Output the [X, Y] coordinate of the center of the cell containing the given text.  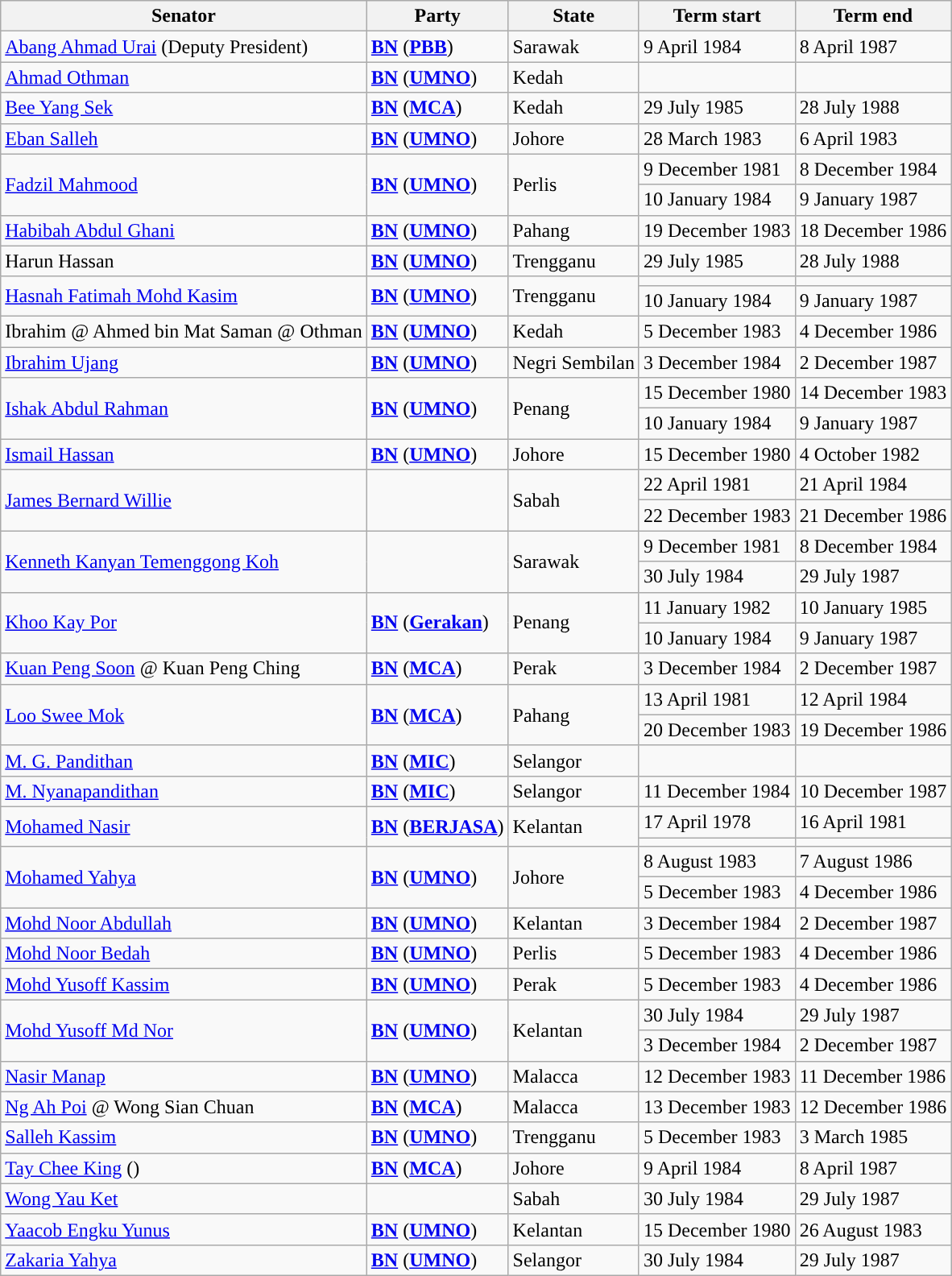
Salleh Kassim [184, 1137]
10 December 1987 [873, 791]
13 April 1981 [717, 699]
Ibrahim @ Ahmed bin Mat Saman @ Othman [184, 331]
Ishak Abdul Rahman [184, 408]
Zakaria Yahya [184, 1260]
Kenneth Kanyan Temenggong Koh [184, 561]
Ismail Hassan [184, 454]
11 December 1986 [873, 1076]
M. G. Pandithan [184, 760]
Fadzil Mahmood [184, 184]
22 December 1983 [717, 516]
26 August 1983 [873, 1229]
Ng Ah Poi @ Wong Sian Chuan [184, 1107]
Bee Yang Sek [184, 108]
14 December 1983 [873, 393]
Senator [184, 16]
Hasnah Fatimah Mohd Kasim [184, 296]
Mohd Noor Abdullah [184, 923]
12 December 1983 [717, 1076]
Harun Hassan [184, 261]
18 December 1986 [873, 230]
Loo Swee Mok [184, 715]
BN (BERJASA) [437, 826]
4 October 1982 [873, 454]
19 December 1986 [873, 730]
21 December 1986 [873, 516]
Ahmad Othman [184, 77]
Ibrahim Ujang [184, 362]
State [573, 16]
16 April 1981 [873, 822]
28 March 1983 [717, 139]
20 December 1983 [717, 730]
Habibah Abdul Ghani [184, 230]
BN (Gerakan) [437, 623]
Wong Yau Ket [184, 1199]
13 December 1983 [717, 1107]
Term end [873, 16]
James Bernard Willie [184, 500]
11 December 1984 [717, 791]
Negri Sembilan [573, 362]
Mohamed Yahya [184, 877]
12 December 1986 [873, 1107]
Mohamed Nasir [184, 826]
17 April 1978 [717, 822]
Kuan Peng Soon @ Kuan Peng Ching [184, 669]
Nasir Manap [184, 1076]
BN (PBB) [437, 47]
19 December 1983 [717, 230]
Mohd Noor Bedah [184, 954]
Tay Chee King () [184, 1168]
21 April 1984 [873, 485]
Party [437, 16]
11 January 1982 [717, 607]
Mohd Yusoff Md Nor [184, 1030]
6 April 1983 [873, 139]
Khoo Kay Por [184, 623]
8 August 1983 [717, 862]
Abang Ahmad Urai (Deputy President) [184, 47]
3 March 1985 [873, 1137]
10 January 1985 [873, 607]
Mohd Yusoff Kassim [184, 984]
22 April 1981 [717, 485]
M. Nyanapandithan [184, 791]
12 April 1984 [873, 699]
Eban Salleh [184, 139]
7 August 1986 [873, 862]
Term start [717, 16]
Yaacob Engku Yunus [184, 1229]
